Detect which cell encompasses the target text, then output its (x, y) center coordinate. 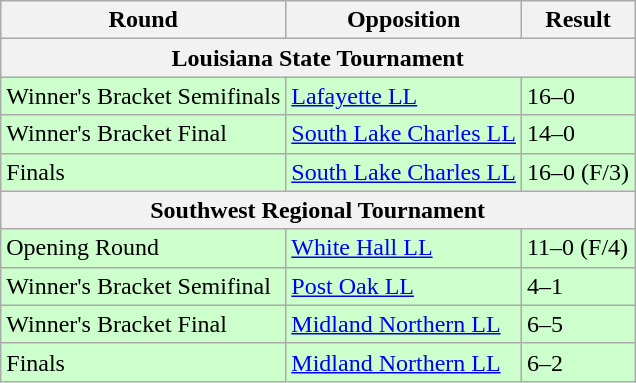
Louisiana State Tournament (318, 58)
Lafayette LL (404, 96)
Round (144, 20)
Post Oak LL (404, 286)
16–0 (578, 96)
Winner's Bracket Semifinals (144, 96)
Southwest Regional Tournament (318, 210)
Winner's Bracket Semifinal (144, 286)
6–5 (578, 324)
4–1 (578, 286)
Result (578, 20)
Opposition (404, 20)
6–2 (578, 362)
16–0 (F/3) (578, 172)
11–0 (F/4) (578, 248)
14–0 (578, 134)
Opening Round (144, 248)
White Hall LL (404, 248)
